Capture the cell that displays the provided text and extract its [x, y] central coordinate. 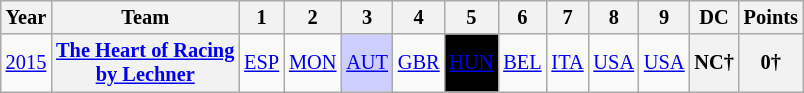
2015 [26, 63]
HUN [471, 63]
9 [664, 17]
6 [522, 17]
Team [145, 17]
2 [312, 17]
Points [771, 17]
MON [312, 63]
NC† [714, 63]
DC [714, 17]
0† [771, 63]
3 [367, 17]
The Heart of Racingby Lechner [145, 63]
ITA [568, 63]
AUT [367, 63]
7 [568, 17]
4 [419, 17]
ESP [262, 63]
BEL [522, 63]
1 [262, 17]
5 [471, 17]
Year [26, 17]
GBR [419, 63]
8 [614, 17]
